Search for the cell housing the specified text and yield its (X, Y) center coordinate. 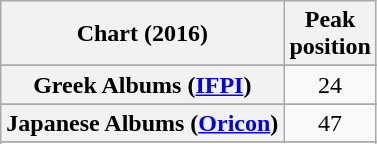
Chart (2016) (142, 34)
24 (330, 85)
Greek Albums (IFPI) (142, 85)
Peakposition (330, 34)
47 (330, 123)
Japanese Albums (Oricon) (142, 123)
